Detect which cell encompasses the target text, then output its (x, y) center coordinate. 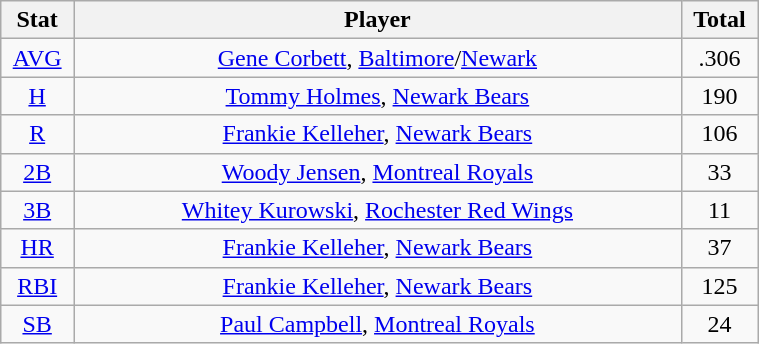
AVG (38, 58)
HR (38, 248)
Gene Corbett, Baltimore/Newark (378, 58)
3B (38, 210)
190 (719, 96)
11 (719, 210)
Player (378, 20)
Paul Campbell, Montreal Royals (378, 324)
H (38, 96)
Tommy Holmes, Newark Bears (378, 96)
125 (719, 286)
Total (719, 20)
2B (38, 172)
37 (719, 248)
Woody Jensen, Montreal Royals (378, 172)
106 (719, 134)
SB (38, 324)
Whitey Kurowski, Rochester Red Wings (378, 210)
.306 (719, 58)
33 (719, 172)
R (38, 134)
RBI (38, 286)
Stat (38, 20)
24 (719, 324)
